Identify which cell holds the provided text, then report its (x, y) central coordinate. 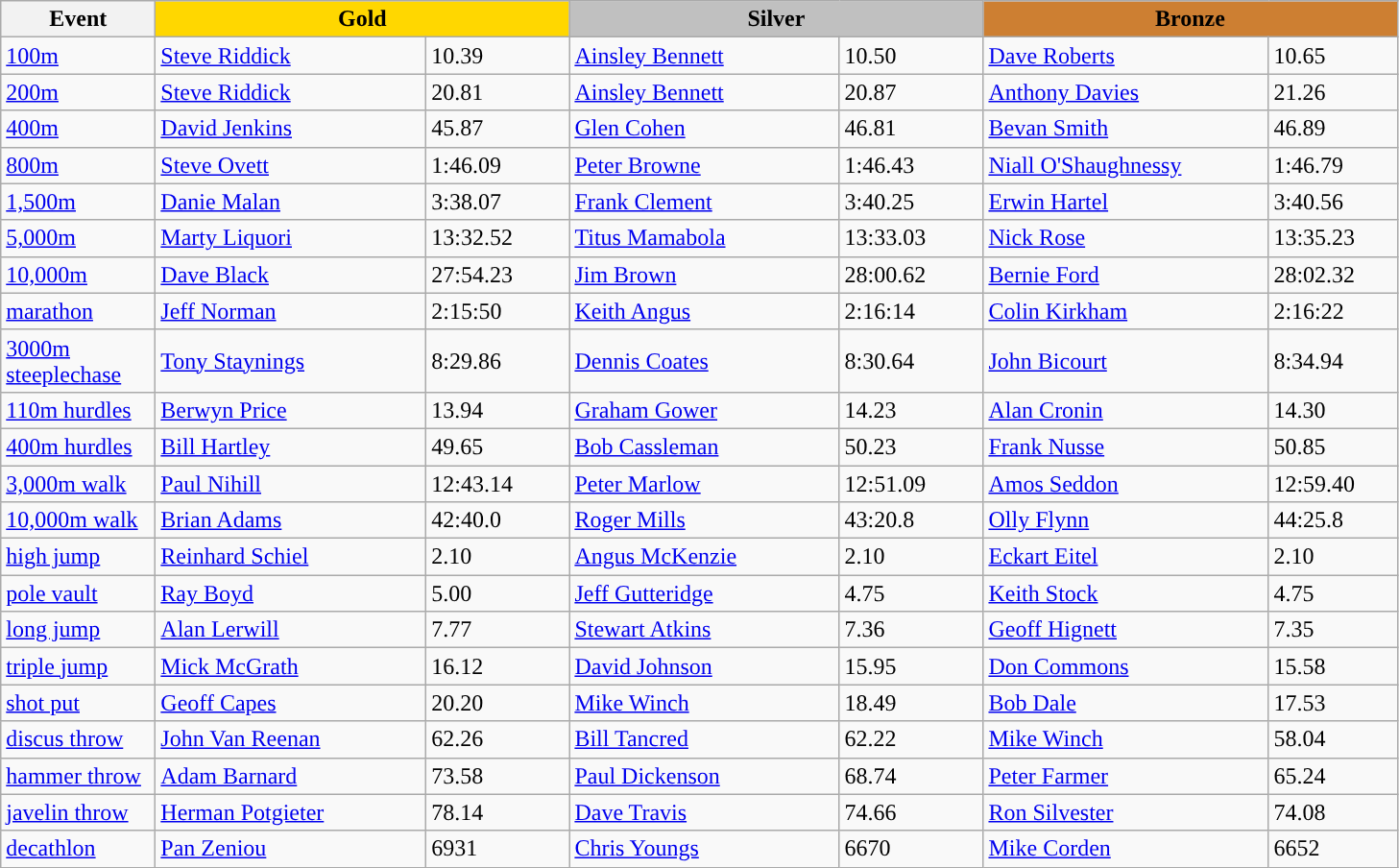
Peter Browne (705, 165)
Geoff Capes (291, 703)
Peter Farmer (1125, 776)
10,000m (79, 275)
marathon (79, 311)
1:46.09 (497, 165)
Colin Kirkham (1125, 311)
12:51.09 (911, 483)
Peter Marlow (705, 483)
7.77 (497, 630)
Roger Mills (705, 520)
Frank Nusse (1125, 446)
200m (79, 92)
Steve Ovett (291, 165)
10,000m walk (79, 520)
Alan Lerwill (291, 630)
28:00.62 (911, 275)
400m (79, 129)
David Johnson (705, 666)
20.81 (497, 92)
6670 (911, 849)
Titus Mamabola (705, 238)
7.35 (1333, 630)
Glen Cohen (705, 129)
high jump (79, 557)
Tony Staynings (291, 361)
27:54.23 (497, 275)
110m hurdles (79, 410)
Eckart Eitel (1125, 557)
45.87 (497, 129)
6652 (1333, 849)
Danie Malan (291, 202)
Ron Silvester (1125, 812)
Graham Gower (705, 410)
78.14 (497, 812)
43:20.8 (911, 520)
100m (79, 56)
15.58 (1333, 666)
20.87 (911, 92)
Berwyn Price (291, 410)
pole vault (79, 593)
2:15:50 (497, 311)
14.30 (1333, 410)
javelin throw (79, 812)
Stewart Atkins (705, 630)
74.66 (911, 812)
10.39 (497, 56)
50.23 (911, 446)
Bernie Ford (1125, 275)
long jump (79, 630)
8:30.64 (911, 361)
Don Commons (1125, 666)
Nick Rose (1125, 238)
Bronze (1191, 19)
hammer throw (79, 776)
Jeff Gutteridge (705, 593)
John Bicourt (1125, 361)
Geoff Hignett (1125, 630)
7.36 (911, 630)
Gold (363, 19)
Anthony Davies (1125, 92)
13:35.23 (1333, 238)
800m (79, 165)
20.20 (497, 703)
68.74 (911, 776)
Olly Flynn (1125, 520)
28:02.32 (1333, 275)
8:29.86 (497, 361)
Alan Cronin (1125, 410)
400m hurdles (79, 446)
Dennis Coates (705, 361)
Erwin Hartel (1125, 202)
Reinhard Schiel (291, 557)
65.24 (1333, 776)
Silver (776, 19)
Paul Nihill (291, 483)
6931 (497, 849)
50.85 (1333, 446)
Angus McKenzie (705, 557)
Bill Hartley (291, 446)
discus throw (79, 739)
13.94 (497, 410)
12:59.40 (1333, 483)
3:40.56 (1333, 202)
10.65 (1333, 56)
Jim Brown (705, 275)
21.26 (1333, 92)
David Jenkins (291, 129)
Herman Potgieter (291, 812)
2:16:22 (1333, 311)
3:40.25 (911, 202)
Bob Cassleman (705, 446)
10.50 (911, 56)
Pan Zeniou (291, 849)
44:25.8 (1333, 520)
16.12 (497, 666)
Keith Stock (1125, 593)
18.49 (911, 703)
Dave Roberts (1125, 56)
shot put (79, 703)
46.81 (911, 129)
5,000m (79, 238)
triple jump (79, 666)
58.04 (1333, 739)
49.65 (497, 446)
15.95 (911, 666)
3:38.07 (497, 202)
Bob Dale (1125, 703)
Marty Liquori (291, 238)
Ray Boyd (291, 593)
8:34.94 (1333, 361)
Adam Barnard (291, 776)
73.58 (497, 776)
62.26 (497, 739)
Niall O'Shaughnessy (1125, 165)
46.89 (1333, 129)
3,000m walk (79, 483)
John Van Reenan (291, 739)
13:32.52 (497, 238)
14.23 (911, 410)
Dave Travis (705, 812)
Bevan Smith (1125, 129)
Event (79, 19)
Dave Black (291, 275)
1:46.79 (1333, 165)
Chris Youngs (705, 849)
17.53 (1333, 703)
62.22 (911, 739)
Amos Seddon (1125, 483)
decathlon (79, 849)
1,500m (79, 202)
74.08 (1333, 812)
5.00 (497, 593)
Keith Angus (705, 311)
13:33.03 (911, 238)
Brian Adams (291, 520)
3000m steeplechase (79, 361)
Paul Dickenson (705, 776)
12:43.14 (497, 483)
Mick McGrath (291, 666)
Mike Corden (1125, 849)
Jeff Norman (291, 311)
2:16:14 (911, 311)
Bill Tancred (705, 739)
Frank Clement (705, 202)
42:40.0 (497, 520)
1:46.43 (911, 165)
